Return the [X, Y] coordinate for the center point of the cell that contains the specified text.  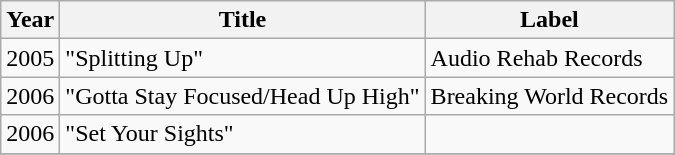
"Set Your Sights" [242, 134]
Title [242, 20]
Breaking World Records [550, 96]
"Gotta Stay Focused/Head Up High" [242, 96]
2005 [30, 58]
Year [30, 20]
Audio Rehab Records [550, 58]
Label [550, 20]
"Splitting Up" [242, 58]
